Identify which cell holds the provided text, then report its (X, Y) central coordinate. 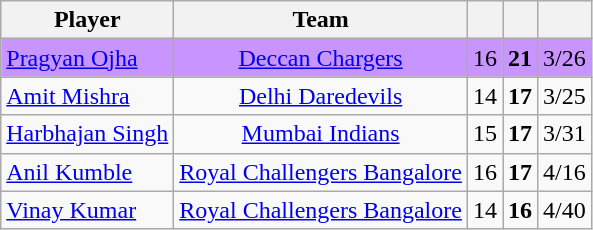
Delhi Daredevils (321, 96)
Deccan Chargers (321, 58)
3/31 (565, 134)
Harbhajan Singh (88, 134)
Pragyan Ojha (88, 58)
Anil Kumble (88, 172)
15 (484, 134)
3/26 (565, 58)
Amit Mishra (88, 96)
21 (520, 58)
Vinay Kumar (88, 210)
3/25 (565, 96)
Team (321, 20)
4/40 (565, 210)
4/16 (565, 172)
Player (88, 20)
Mumbai Indians (321, 134)
